Extract the (X, Y) coordinate from the center of the cell holding the provided text.  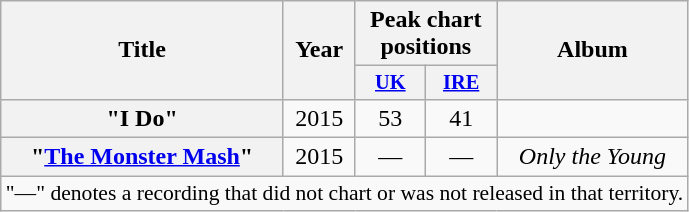
"—" denotes a recording that did not chart or was not released in that territory. (345, 194)
41 (462, 118)
Peak chart positions (426, 34)
Album (593, 50)
Only the Young (593, 157)
Year (319, 50)
53 (390, 118)
UK (390, 83)
IRE (462, 83)
Title (142, 50)
"The Monster Mash" (142, 157)
"I Do" (142, 118)
